Return (x, y) of the center of cell containing provided text 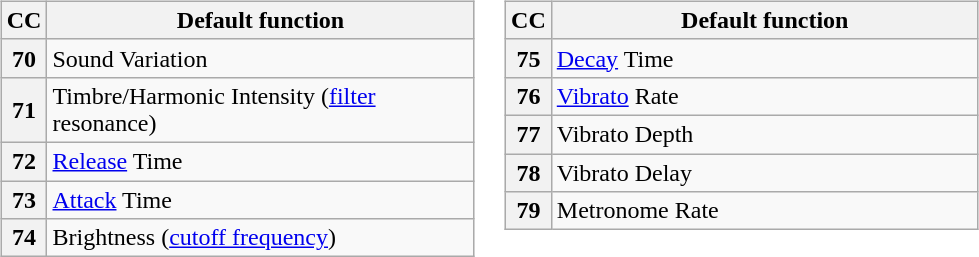
Vibrato Depth (764, 134)
71 (24, 110)
Decay Time (764, 58)
Vibrato Delay (764, 173)
Brightness (cutoff frequency) (260, 238)
73 (24, 199)
Sound Variation (260, 58)
79 (529, 211)
70 (24, 58)
72 (24, 161)
75 (529, 58)
Attack Time (260, 199)
Metronome Rate (764, 211)
76 (529, 96)
78 (529, 173)
Release Time (260, 161)
Vibrato Rate (764, 96)
74 (24, 238)
Timbre/Harmonic Intensity (filter resonance) (260, 110)
77 (529, 134)
